Locate the cell with the specified text and output its [x, y] center coordinate. 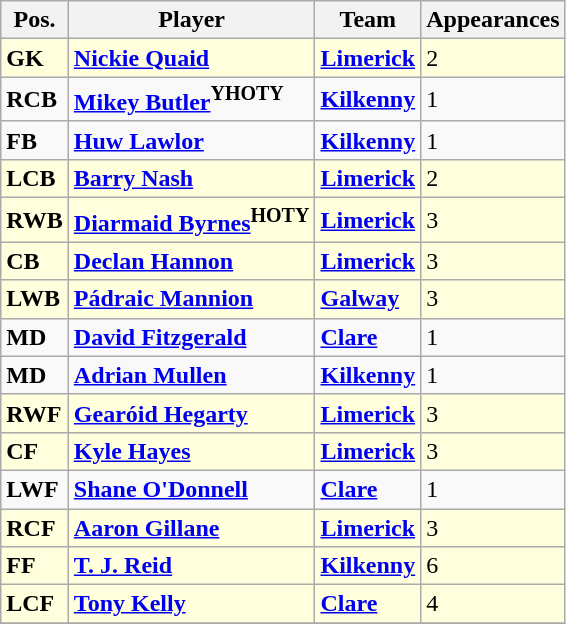
CF [35, 451]
Nickie Quaid [192, 58]
Barry Nash [192, 178]
LWF [35, 489]
Shane O'Donnell [192, 489]
RWB [35, 220]
Huw Lawlor [192, 140]
Aaron Gillane [192, 528]
FF [35, 566]
6 [493, 566]
David Fitzgerald [192, 337]
Declan Hannon [192, 261]
Pádraic Mannion [192, 299]
Team [368, 20]
Kyle Hayes [192, 451]
Player [192, 20]
LCF [35, 604]
Appearances [493, 20]
4 [493, 604]
Galway [368, 299]
Mikey ButlerYHOTY [192, 100]
Tony Kelly [192, 604]
CB [35, 261]
LCB [35, 178]
LWB [35, 299]
Pos. [35, 20]
Adrian Mullen [192, 375]
T. J. Reid [192, 566]
Gearóid Hegarty [192, 413]
FB [35, 140]
RWF [35, 413]
RCB [35, 100]
RCF [35, 528]
GK [35, 58]
Diarmaid ByrnesHOTY [192, 220]
